Output the (x, y) coordinate of the center of the cell containing the given text.  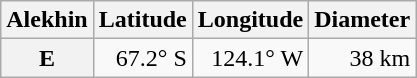
Latitude (142, 20)
Diameter (362, 20)
E (47, 58)
124.1° W (250, 58)
Alekhin (47, 20)
38 km (362, 58)
67.2° S (142, 58)
Longitude (250, 20)
